Extract the (X, Y) coordinate from the center of the cell holding the provided text.  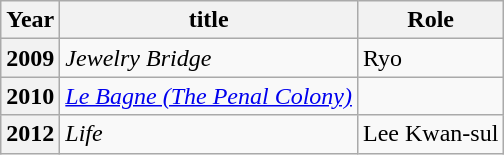
Jewelry Bridge (209, 58)
Ryo (430, 58)
2009 (30, 58)
Le Bagne (The Penal Colony) (209, 96)
title (209, 20)
2010 (30, 96)
Role (430, 20)
Life (209, 134)
Year (30, 20)
2012 (30, 134)
Lee Kwan-sul (430, 134)
